Pinpoint the cell where the given text exists, returning its [x, y] midpoint coordinate. 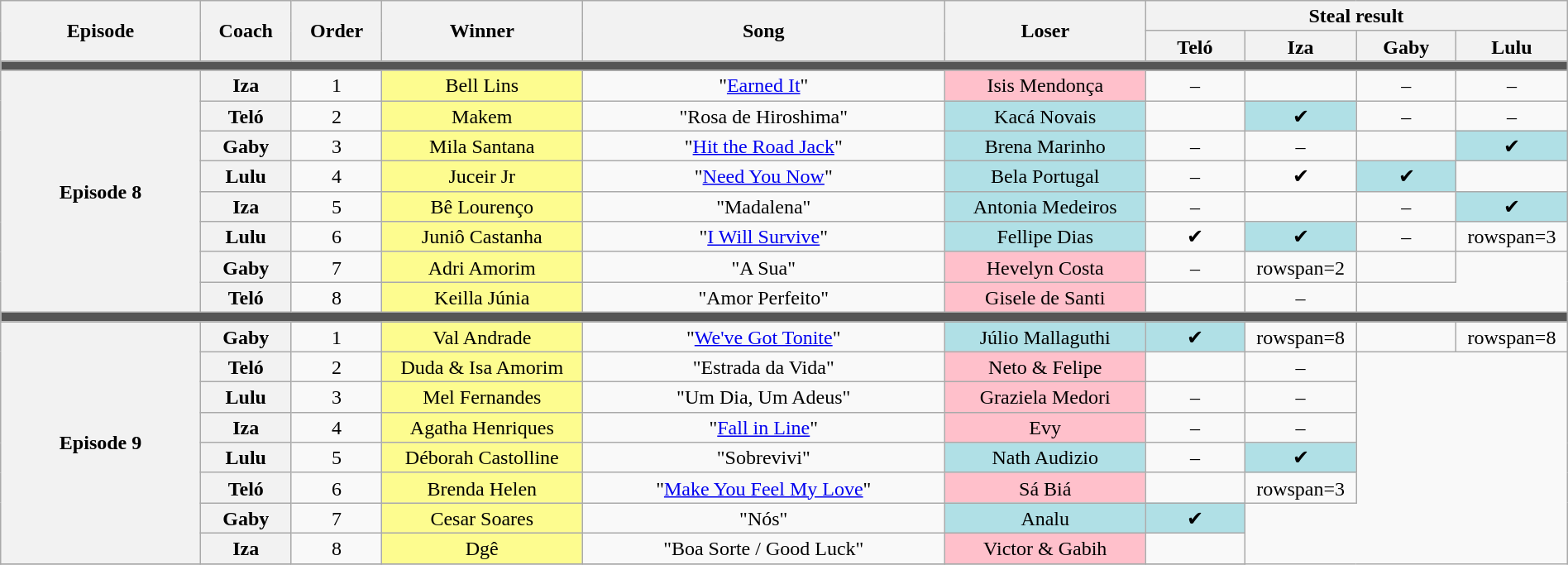
Steal result [1356, 17]
rowspan=2 [1300, 266]
Déborah Castolline [482, 458]
Nath Audizio [1045, 458]
Bell Lins [482, 86]
"Boa Sorte / Good Luck" [764, 548]
Val Andrade [482, 336]
"A Sua" [764, 266]
Mel Fernandes [482, 397]
Fellipe Dias [1045, 237]
Sá Biá [1045, 488]
"Make You Feel My Love" [764, 488]
Episode [101, 31]
Order [337, 31]
Victor & Gabih [1045, 548]
Analu [1045, 518]
Adri Amorim [482, 266]
Keilla Júnia [482, 298]
Dgê [482, 548]
Gisele de Santi [1045, 298]
Brenda Helen [482, 488]
Song [764, 31]
"Amor Perfeito" [764, 298]
"We've Got Tonite" [764, 336]
Episode 8 [101, 191]
Graziela Medori [1045, 397]
Duda & Isa Amorim [482, 367]
Agatha Henriques [482, 427]
"Estrada da Vida" [764, 367]
Juceir Jr [482, 177]
Bela Portugal [1045, 177]
Evy [1045, 427]
Hevelyn Costa [1045, 266]
Brena Marinho [1045, 146]
Makem [482, 116]
"Nós" [764, 518]
Bê Lourenço [482, 207]
Júlio Mallaguthi [1045, 336]
Neto & Felipe [1045, 367]
Antonia Medeiros [1045, 207]
Juniô Castanha [482, 237]
Coach [246, 31]
"Earned It" [764, 86]
Episode 9 [101, 442]
Winner [482, 31]
Loser [1045, 31]
"Sobrevivi" [764, 458]
"Need You Now" [764, 177]
"Rosa de Hiroshima" [764, 116]
"Fall in Line" [764, 427]
"Um Dia, Um Adeus" [764, 397]
"Madalena" [764, 207]
Kacá Novais [1045, 116]
Mila Santana [482, 146]
"Hit the Road Jack" [764, 146]
"I Will Survive" [764, 237]
Cesar Soares [482, 518]
Isis Mendonça [1045, 86]
